Detect which cell encompasses the target text, then output its (X, Y) center coordinate. 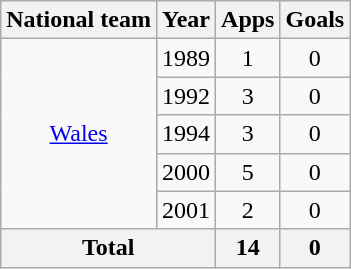
5 (248, 172)
Year (186, 20)
2001 (186, 210)
National team (79, 20)
1 (248, 58)
2 (248, 210)
Wales (79, 134)
Apps (248, 20)
2000 (186, 172)
1994 (186, 134)
Total (108, 248)
14 (248, 248)
1989 (186, 58)
1992 (186, 96)
Goals (315, 20)
